Extract the [x, y] coordinate from the center of the cell holding the provided text.  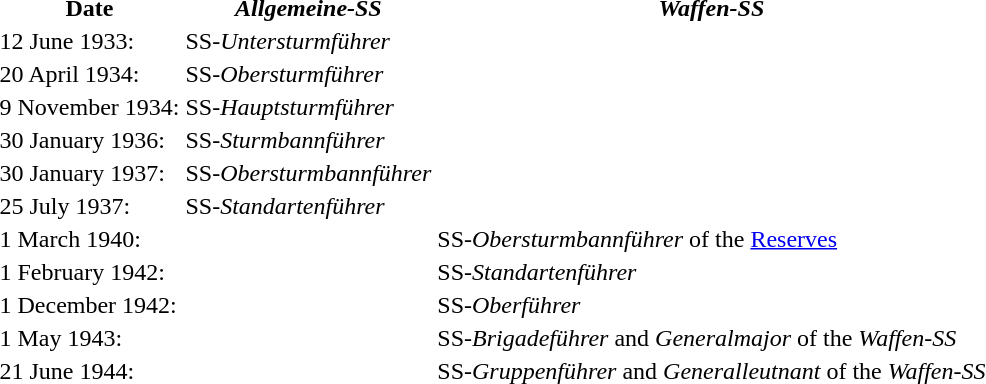
SS-Hauptsturmführer [308, 107]
SS-Sturmbannführer [308, 140]
SS-Obersturmbannführer [308, 173]
SS-Untersturmführer [308, 41]
SS-Standartenführer [308, 206]
SS-Obersturmführer [308, 74]
